Capture the cell that displays the provided text and extract its (X, Y) central coordinate. 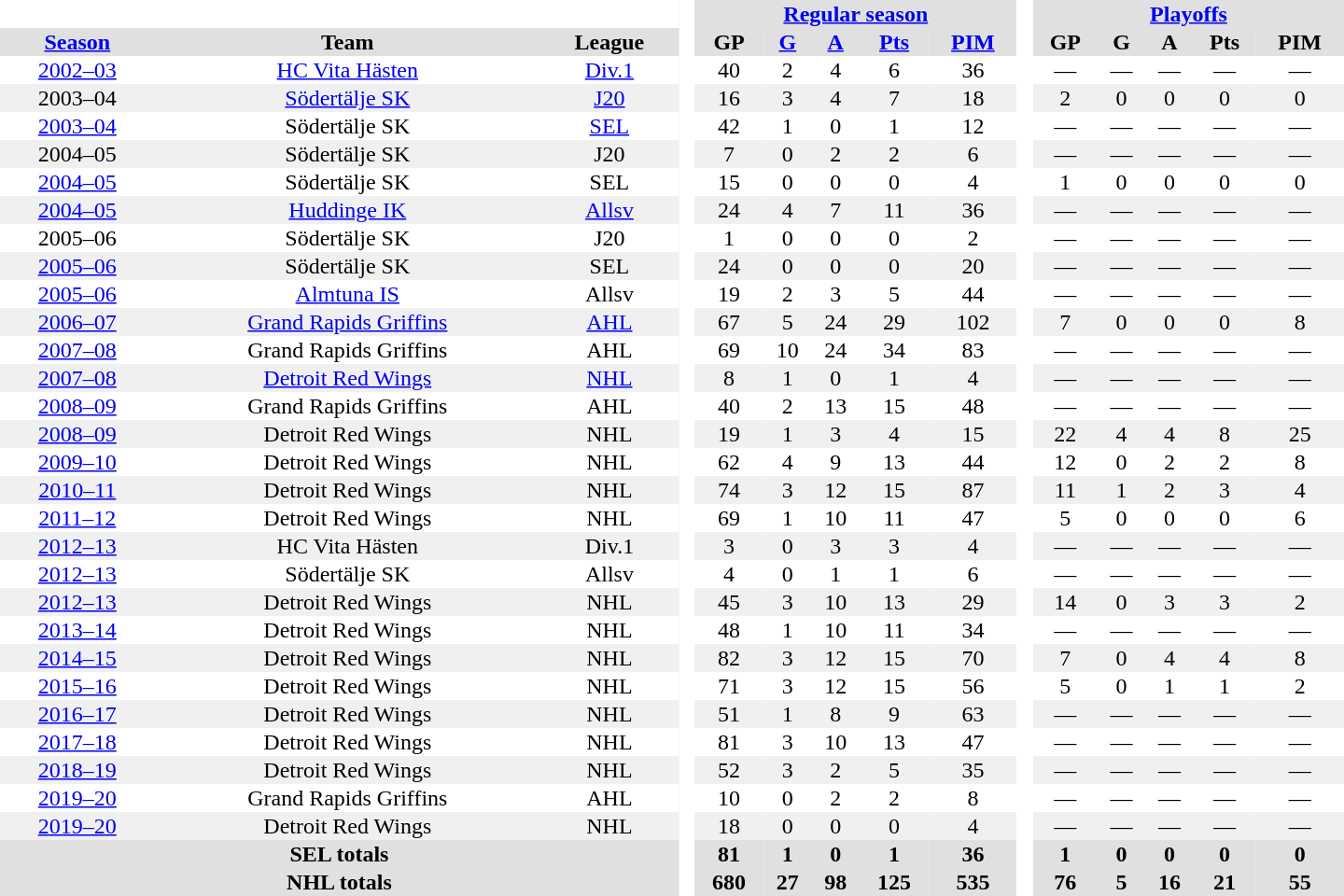
Huddinge IK (347, 210)
2013–14 (77, 630)
82 (729, 658)
55 (1299, 882)
25 (1299, 434)
67 (729, 322)
62 (729, 462)
2009–10 (77, 462)
2011–12 (77, 518)
2010–11 (77, 490)
SEL totals (340, 854)
98 (836, 882)
125 (894, 882)
74 (729, 490)
21 (1225, 882)
2016–17 (77, 714)
680 (729, 882)
70 (973, 658)
Team (347, 42)
102 (973, 322)
27 (788, 882)
2006–07 (77, 322)
56 (973, 686)
League (609, 42)
535 (973, 882)
Almtuna IS (347, 294)
2015–16 (77, 686)
Season (77, 42)
71 (729, 686)
52 (729, 770)
2014–15 (77, 658)
87 (973, 490)
83 (973, 350)
2018–19 (77, 770)
22 (1066, 434)
76 (1066, 882)
51 (729, 714)
45 (729, 602)
42 (729, 126)
63 (973, 714)
2017–18 (77, 742)
20 (973, 266)
Playoffs (1189, 14)
NHL totals (340, 882)
14 (1066, 602)
35 (973, 770)
2002–03 (77, 70)
Regular season (856, 14)
